Scan for the cell matching the given text and deliver its [x, y] coordinate at center. 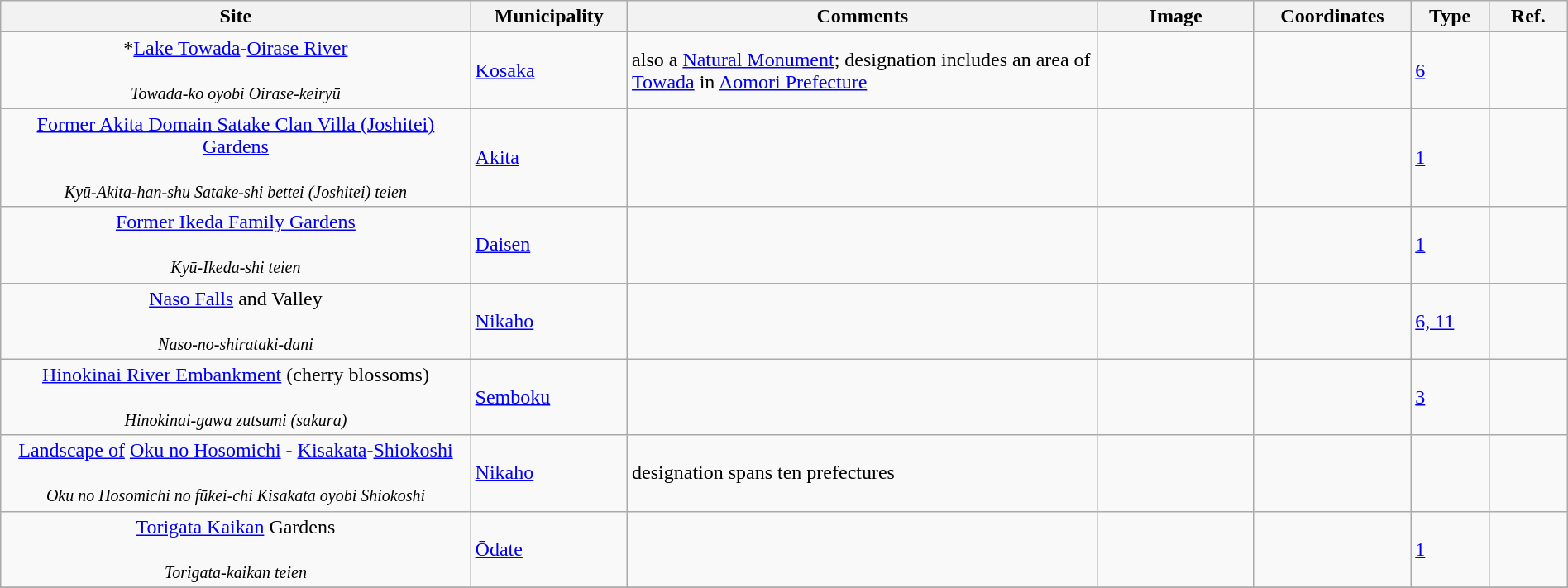
Torigata Kaikan GardensTorigata-kaikan teien [236, 549]
also a Natural Monument; designation includes an area of Towada in Aomori Prefecture [863, 70]
designation spans ten prefectures [863, 473]
6, 11 [1451, 321]
Former Akita Domain Satake Clan Villa (Joshitei) GardensKyū-Akita-han-shu Satake-shi bettei (Joshitei) teien [236, 157]
Coordinates [1331, 17]
Ōdate [549, 549]
Comments [863, 17]
6 [1451, 70]
Image [1176, 17]
Hinokinai River Embankment (cherry blossoms)Hinokinai-gawa zutsumi (sakura) [236, 397]
Akita [549, 157]
Landscape of Oku no Hosomichi - Kisakata-ShiokoshiOku no Hosomichi no fūkei-chi Kisakata oyobi Shiokoshi [236, 473]
Former Ikeda Family GardensKyū-Ikeda-shi teien [236, 245]
Municipality [549, 17]
3 [1451, 397]
Semboku [549, 397]
Ref. [1528, 17]
Naso Falls and ValleyNaso-no-shirataki-dani [236, 321]
Site [236, 17]
*Lake Towada-Oirase RiverTowada-ko oyobi Oirase-keiryū [236, 70]
Type [1451, 17]
Kosaka [549, 70]
Daisen [549, 245]
